For the text-containing cell, return its midpoint in (x, y) coordinate format. 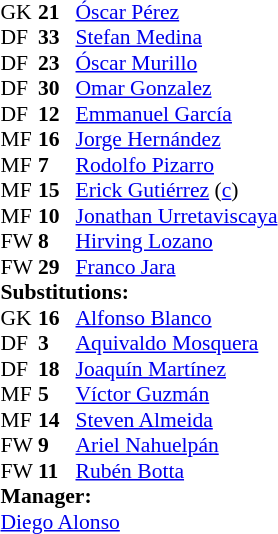
Jorge Hernández (177, 139)
29 (57, 267)
30 (57, 89)
Joaquín Martínez (177, 369)
7 (57, 165)
14 (57, 420)
Erick Gutiérrez (c) (177, 191)
Manager: (140, 497)
15 (57, 191)
18 (57, 369)
5 (57, 395)
11 (57, 471)
Omar Gonzalez (177, 89)
33 (57, 37)
Steven Almeida (177, 420)
GK (20, 318)
Jonathan Urretaviscaya (177, 216)
Víctor Guzmán (177, 395)
10 (57, 216)
Emmanuel García (177, 114)
23 (57, 63)
Óscar Murillo (177, 63)
3 (57, 343)
9 (57, 445)
Rodolfo Pizarro (177, 165)
Franco Jara (177, 267)
8 (57, 241)
Aquivaldo Mosquera (177, 343)
Hirving Lozano (177, 241)
Substitutions: (140, 293)
Rubén Botta (177, 471)
Ariel Nahuelpán (177, 445)
Alfonso Blanco (177, 318)
Stefan Medina (177, 37)
12 (57, 114)
